Identify which cell holds the provided text, then report its [X, Y] central coordinate. 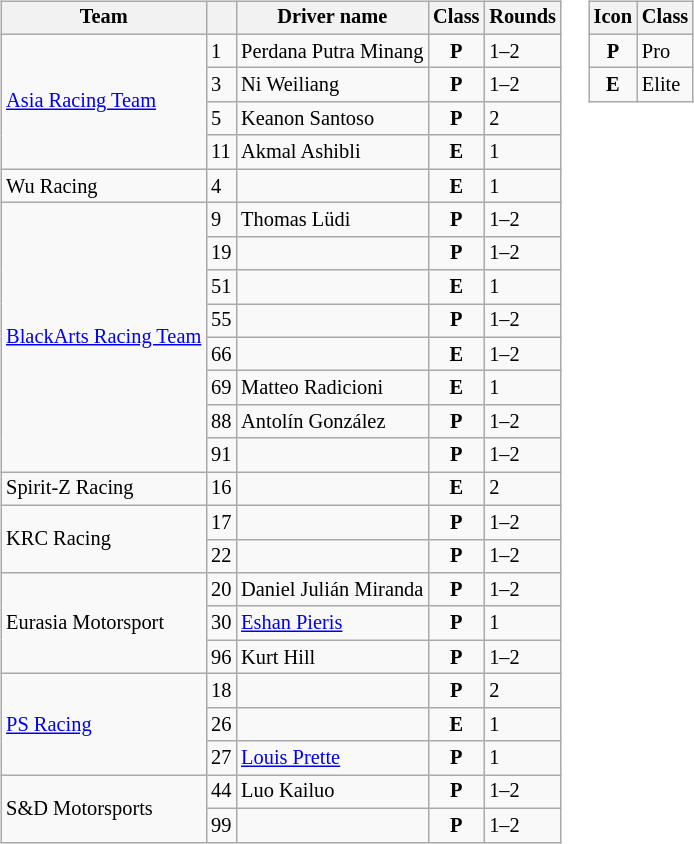
Kurt Hill [332, 657]
19 [221, 253]
Daniel Julián Miranda [332, 590]
27 [221, 758]
Wu Racing [104, 186]
Asia Racing Team [104, 102]
69 [221, 388]
22 [221, 556]
44 [221, 792]
Antolín González [332, 422]
20 [221, 590]
66 [221, 354]
55 [221, 321]
96 [221, 657]
Akmal Ashibli [332, 152]
9 [221, 220]
3 [221, 85]
Ni Weiliang [332, 85]
KRC Racing [104, 538]
Matteo Radicioni [332, 388]
Keanon Santoso [332, 119]
Rounds [522, 18]
Driver name [332, 18]
Louis Prette [332, 758]
18 [221, 691]
5 [221, 119]
30 [221, 623]
Thomas Lüdi [332, 220]
S&D Motorsports [104, 808]
17 [221, 522]
88 [221, 422]
Luo Kailuo [332, 792]
16 [221, 489]
Icon [613, 18]
Spirit-Z Racing [104, 489]
Perdana Putra Minang [332, 51]
BlackArts Racing Team [104, 338]
PS Racing [104, 724]
Eurasia Motorsport [104, 624]
11 [221, 152]
91 [221, 455]
51 [221, 287]
Team [104, 18]
99 [221, 825]
26 [221, 724]
4 [221, 186]
Elite [665, 85]
Eshan Pieris [332, 623]
Pro [665, 51]
